Capture the cell that displays the provided text and extract its (X, Y) central coordinate. 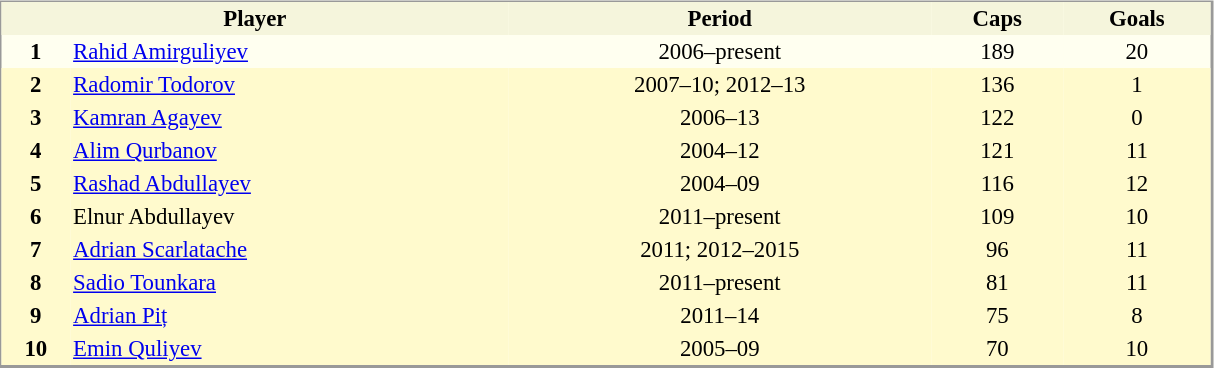
6 (36, 216)
Alim Qurbanov (289, 150)
109 (997, 216)
12 (1136, 184)
2006–13 (720, 118)
4 (36, 150)
2004–09 (720, 184)
Elnur Abdullayev (289, 216)
20 (1136, 52)
122 (997, 118)
70 (997, 348)
Goals (1136, 18)
136 (997, 84)
81 (997, 282)
Player (256, 18)
Rahid Amirguliyev (289, 52)
2006–present (720, 52)
96 (997, 250)
121 (997, 150)
2007–10; 2012–13 (720, 84)
5 (36, 184)
2011; 2012–2015 (720, 250)
2004–12 (720, 150)
Rashad Abdullayev (289, 184)
189 (997, 52)
7 (36, 250)
0 (1136, 118)
3 (36, 118)
2 (36, 84)
Sadio Tounkara (289, 282)
9 (36, 316)
Adrian Scarlatache (289, 250)
116 (997, 184)
Period (720, 18)
Adrian Piț (289, 316)
2005–09 (720, 348)
Radomir Todorov (289, 84)
Emin Quliyev (289, 348)
2011–14 (720, 316)
Caps (997, 18)
Kamran Agayev (289, 118)
75 (997, 316)
